Scan for the cell matching the given text and deliver its (X, Y) coordinate at center. 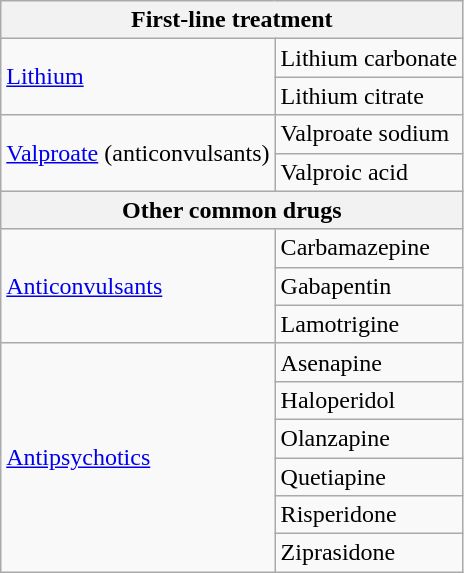
Valproate sodium (369, 134)
Quetiapine (369, 477)
Gabapentin (369, 286)
Valproate (anticonvulsants) (138, 153)
Antipsychotics (138, 457)
Ziprasidone (369, 553)
Lithium citrate (369, 96)
Risperidone (369, 515)
Lamotrigine (369, 324)
Lithium (138, 77)
Other common drugs (232, 210)
Lithium carbonate (369, 58)
Carbamazepine (369, 248)
Asenapine (369, 362)
Haloperidol (369, 400)
Olanzapine (369, 438)
Anticonvulsants (138, 286)
First-line treatment (232, 20)
Valproic acid (369, 172)
